Locate the cell with the specified text and output its (X, Y) center coordinate. 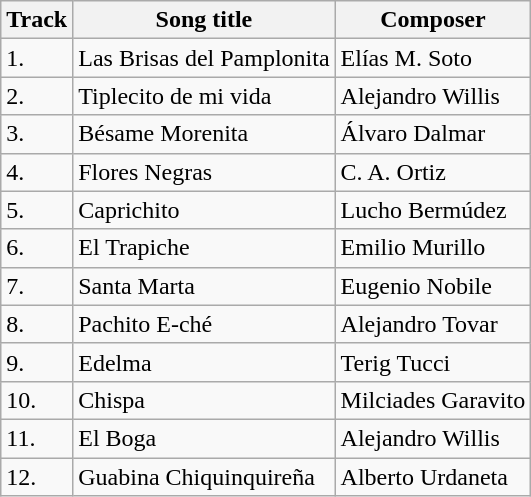
El Boga (204, 438)
2. (37, 96)
Lucho Bermúdez (433, 210)
Track (37, 20)
3. (37, 134)
Milciades Garavito (433, 400)
Caprichito (204, 210)
Edelma (204, 362)
6. (37, 248)
Tiplecito de mi vida (204, 96)
Guabina Chiquinquireña (204, 477)
Alejandro Tovar (433, 324)
Alberto Urdaneta (433, 477)
1. (37, 58)
Elías M. Soto (433, 58)
Composer (433, 20)
Pachito E-ché (204, 324)
Emilio Murillo (433, 248)
4. (37, 172)
Flores Negras (204, 172)
Terig Tucci (433, 362)
10. (37, 400)
9. (37, 362)
El Trapiche (204, 248)
C. A. Ortiz (433, 172)
Song title (204, 20)
8. (37, 324)
11. (37, 438)
Santa Marta (204, 286)
Eugenio Nobile (433, 286)
Bésame Morenita (204, 134)
5. (37, 210)
Álvaro Dalmar (433, 134)
Las Brisas del Pamplonita (204, 58)
12. (37, 477)
7. (37, 286)
Chispa (204, 400)
